Provide the (x, y) coordinate of the cell's center where the given text is located.  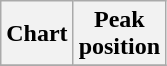
Peakposition (119, 34)
Chart (37, 34)
